Search for the cell housing the specified text and yield its [x, y] center coordinate. 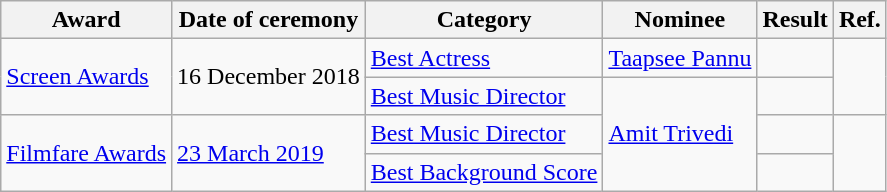
Nominee [680, 20]
23 March 2019 [269, 153]
Filmfare Awards [86, 153]
Category [484, 20]
Date of ceremony [269, 20]
Best Background Score [484, 172]
16 December 2018 [269, 77]
Taapsee Pannu [680, 58]
Screen Awards [86, 77]
Award [86, 20]
Ref. [860, 20]
Result [795, 20]
Best Actress [484, 58]
Amit Trivedi [680, 134]
